From the cell containing the given text, extract its center point as (x, y) coordinate. 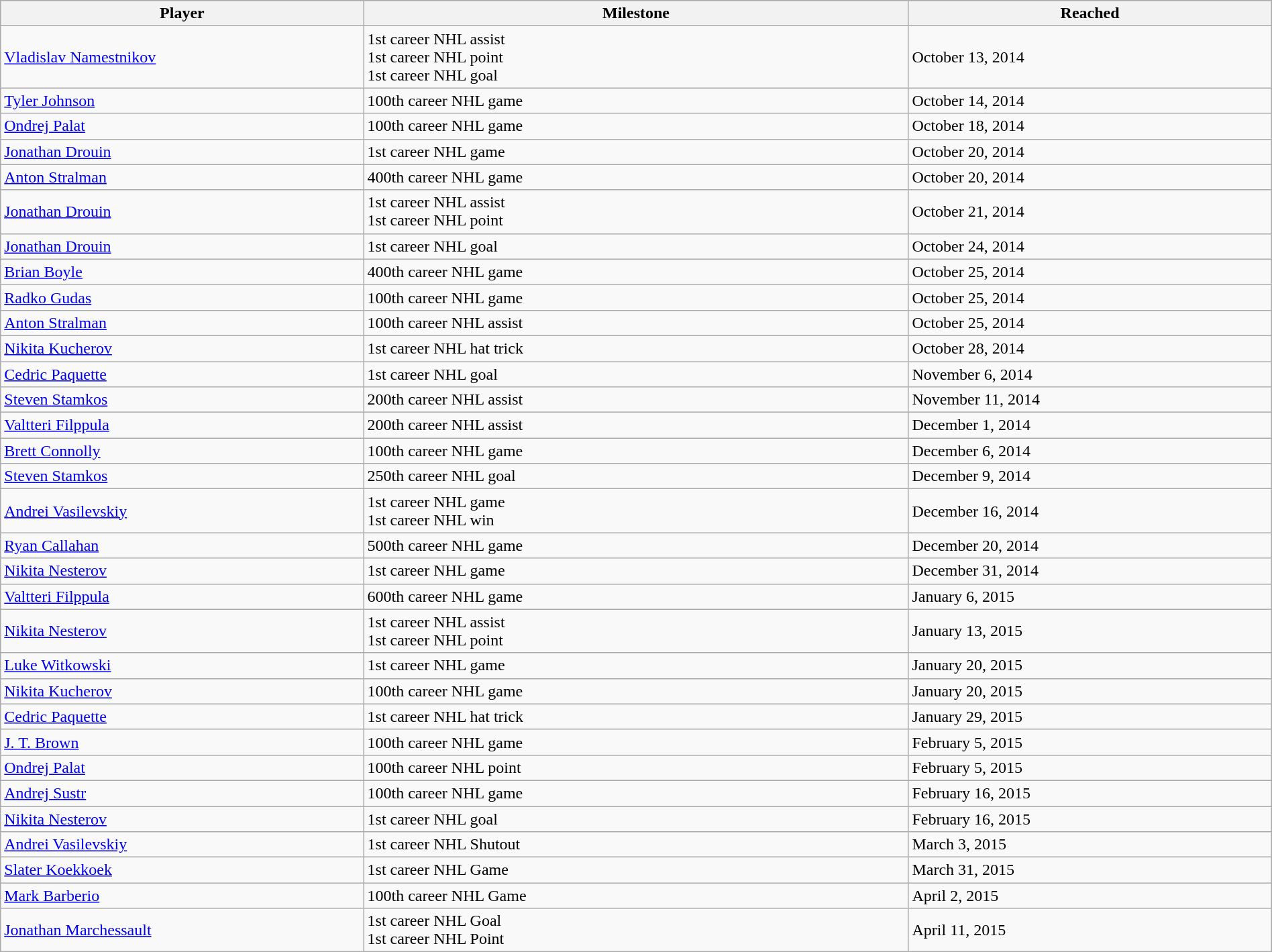
October 13, 2014 (1090, 57)
October 18, 2014 (1090, 126)
1st career NHL Game (636, 870)
October 28, 2014 (1090, 348)
Tyler Johnson (182, 101)
250th career NHL goal (636, 476)
Slater Koekkoek (182, 870)
December 16, 2014 (1090, 511)
Mark Barberio (182, 896)
Jonathan Marchessault (182, 930)
1st career NHL game1st career NHL win (636, 511)
December 9, 2014 (1090, 476)
Brian Boyle (182, 272)
100th career NHL point (636, 768)
Reached (1090, 13)
Luke Witkowski (182, 666)
October 21, 2014 (1090, 212)
October 14, 2014 (1090, 101)
November 11, 2014 (1090, 400)
Brett Connolly (182, 451)
December 1, 2014 (1090, 425)
100th career NHL Game (636, 896)
Andrej Sustr (182, 793)
March 31, 2015 (1090, 870)
November 6, 2014 (1090, 374)
April 11, 2015 (1090, 930)
December 31, 2014 (1090, 571)
Radko Gudas (182, 297)
April 2, 2015 (1090, 896)
J. T. Brown (182, 742)
100th career NHL assist (636, 323)
600th career NHL game (636, 596)
1st career NHL assist1st career NHL point1st career NHL goal (636, 57)
December 20, 2014 (1090, 545)
Player (182, 13)
Milestone (636, 13)
January 13, 2015 (1090, 631)
Vladislav Namestnikov (182, 57)
January 29, 2015 (1090, 717)
1st career NHL Shutout (636, 845)
Ryan Callahan (182, 545)
January 6, 2015 (1090, 596)
March 3, 2015 (1090, 845)
1st career NHL Goal1st career NHL Point (636, 930)
October 24, 2014 (1090, 246)
500th career NHL game (636, 545)
December 6, 2014 (1090, 451)
